Return (X, Y) of the center of cell containing provided text 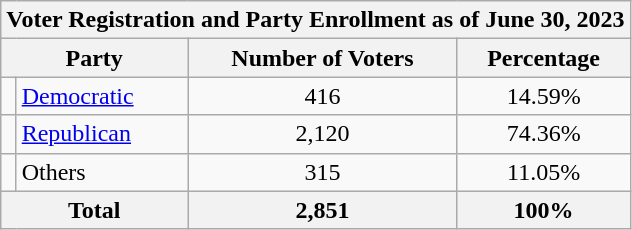
Percentage (544, 58)
74.36% (544, 134)
Number of Voters (323, 58)
Democratic (102, 96)
100% (544, 210)
Voter Registration and Party Enrollment as of June 30, 2023 (316, 20)
Party (94, 58)
315 (323, 172)
14.59% (544, 96)
2,120 (323, 134)
Republican (102, 134)
11.05% (544, 172)
Total (94, 210)
Others (102, 172)
416 (323, 96)
2,851 (323, 210)
